Capture the cell that displays the provided text and extract its [x, y] central coordinate. 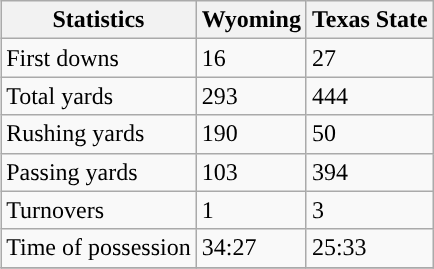
103 [251, 172]
Wyoming [251, 20]
34:27 [251, 248]
444 [370, 96]
293 [251, 96]
Passing yards [99, 172]
Total yards [99, 96]
25:33 [370, 248]
First downs [99, 58]
Rushing yards [99, 134]
Time of possession [99, 248]
Statistics [99, 20]
3 [370, 210]
394 [370, 172]
190 [251, 134]
27 [370, 58]
50 [370, 134]
Turnovers [99, 210]
1 [251, 210]
Texas State [370, 20]
16 [251, 58]
